Provide the (X, Y) coordinate of the cell's center where the given text is located.  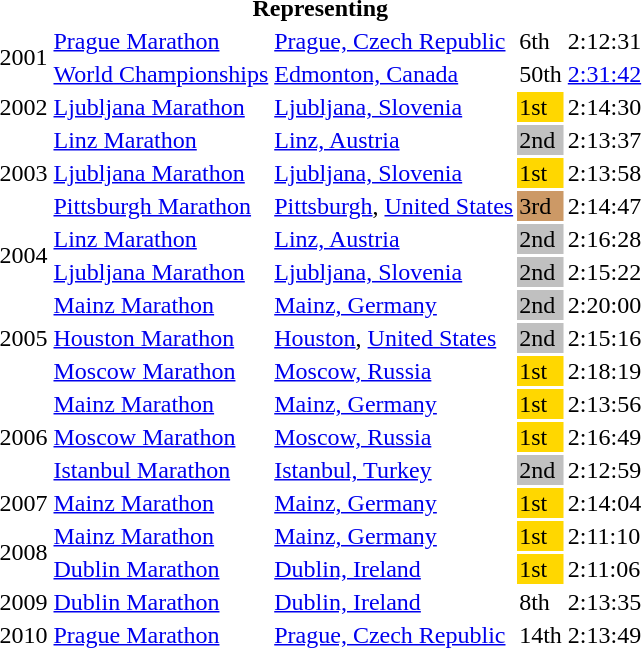
2:15:22 (604, 272)
2:13:58 (604, 173)
2:14:04 (604, 503)
2:31:42 (604, 74)
8th (541, 602)
2:18:19 (604, 371)
Prague, Czech Republic (394, 41)
2:13:56 (604, 404)
2:11:06 (604, 569)
2:16:49 (604, 437)
6th (541, 41)
Istanbul Marathon (161, 470)
50th (541, 74)
Edmonton, Canada (394, 74)
Houston Marathon (161, 338)
2:14:47 (604, 206)
2:12:31 (604, 41)
Prague Marathon (161, 41)
2:11:10 (604, 536)
Houston, United States (394, 338)
Istanbul, Turkey (394, 470)
Pittsburgh Marathon (161, 206)
2:14:30 (604, 107)
Pittsburgh, United States (394, 206)
2:13:37 (604, 140)
2:13:35 (604, 602)
2:16:28 (604, 239)
2:15:16 (604, 338)
3rd (541, 206)
2:12:59 (604, 470)
2:20:00 (604, 305)
World Championships (161, 74)
